For the text-containing cell, return its midpoint in [X, Y] coordinate format. 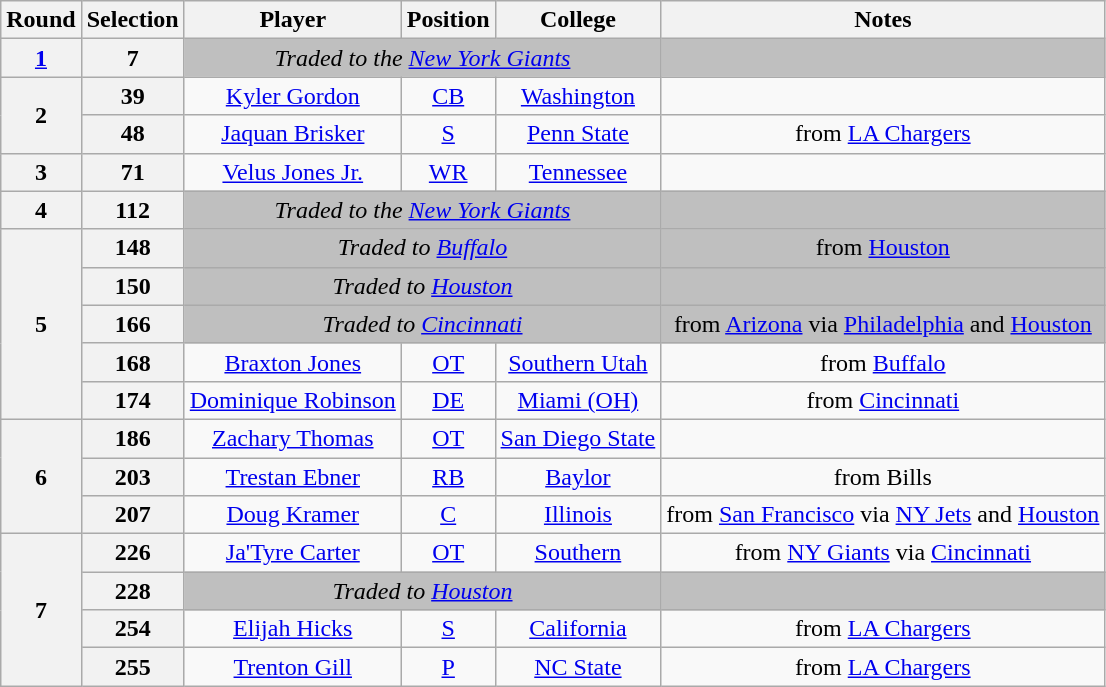
Position [448, 20]
254 [132, 629]
from Bills [883, 477]
from Arizona via Philadelphia and Houston [883, 324]
112 [132, 210]
RB [448, 477]
Illinois [578, 515]
DE [448, 400]
Trestan Ebner [292, 477]
148 [132, 248]
from San Francisco via NY Jets and Houston [883, 515]
Notes [883, 20]
California [578, 629]
WR [448, 172]
2 [41, 115]
Ja'Tyre Carter [292, 553]
Kyler Gordon [292, 96]
College [578, 20]
Zachary Thomas [292, 438]
Jaquan Brisker [292, 134]
from Buffalo [883, 362]
228 [132, 591]
Braxton Jones [292, 362]
Player [292, 20]
226 [132, 553]
Penn State [578, 134]
150 [132, 286]
168 [132, 362]
39 [132, 96]
174 [132, 400]
Velus Jones Jr. [292, 172]
Southern Utah [578, 362]
CB [448, 96]
203 [132, 477]
6 [41, 476]
Baylor [578, 477]
Tennessee [578, 172]
P [448, 667]
71 [132, 172]
5 [41, 324]
255 [132, 667]
1 [41, 58]
166 [132, 324]
Round [41, 20]
Washington [578, 96]
Miami (OH) [578, 400]
C [448, 515]
186 [132, 438]
Elijah Hicks [292, 629]
207 [132, 515]
Selection [132, 20]
Trenton Gill [292, 667]
4 [41, 210]
3 [41, 172]
from Cincinnati [883, 400]
NC State [578, 667]
from Houston [883, 248]
Dominique Robinson [292, 400]
Southern [578, 553]
48 [132, 134]
from NY Giants via Cincinnati [883, 553]
Doug Kramer [292, 515]
Traded to Cincinnati [422, 324]
San Diego State [578, 438]
Traded to Buffalo [422, 248]
